Pinpoint the cell where the given text exists, returning its (X, Y) midpoint coordinate. 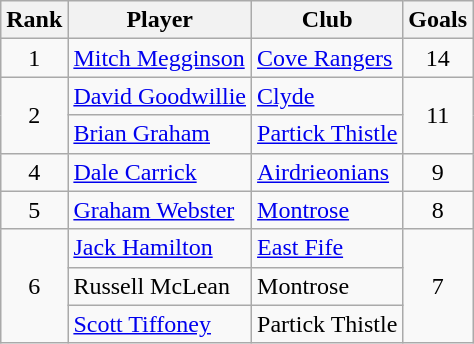
Cove Rangers (328, 58)
Graham Webster (160, 210)
Airdrieonians (328, 172)
8 (438, 210)
2 (34, 115)
9 (438, 172)
Jack Hamilton (160, 248)
5 (34, 210)
6 (34, 286)
Rank (34, 20)
Dale Carrick (160, 172)
Russell McLean (160, 286)
Mitch Megginson (160, 58)
Clyde (328, 96)
East Fife (328, 248)
1 (34, 58)
Player (160, 20)
Club (328, 20)
4 (34, 172)
Scott Tiffoney (160, 324)
Brian Graham (160, 134)
7 (438, 286)
David Goodwillie (160, 96)
Goals (438, 20)
14 (438, 58)
11 (438, 115)
